Extract the (X, Y) coordinate from the center of the cell holding the provided text.  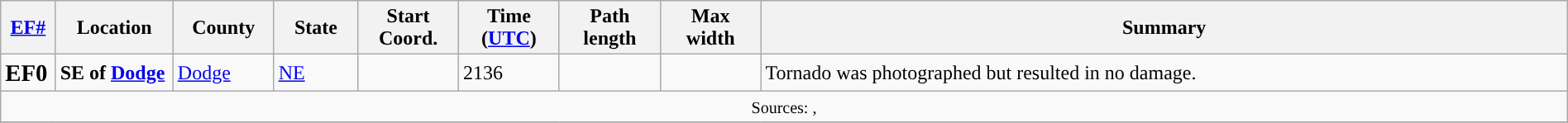
Sources: , (784, 106)
2136 (509, 73)
Dodge (223, 73)
Start Coord. (409, 28)
SE of Dodge (114, 73)
EF0 (28, 73)
NE (316, 73)
Time (UTC) (509, 28)
Summary (1164, 28)
Tornado was photographed but resulted in no damage. (1164, 73)
Location (114, 28)
EF# (28, 28)
State (316, 28)
Path length (610, 28)
County (223, 28)
Max width (710, 28)
